Locate the cell with the specified text and output its [x, y] center coordinate. 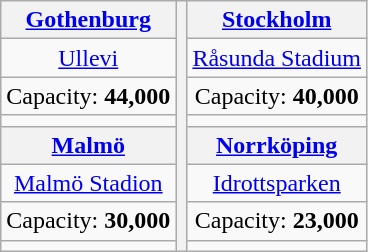
Capacity: 40,000 [277, 96]
Malmö Stadion [88, 183]
Stockholm [277, 20]
Malmö [88, 145]
Ullevi [88, 58]
Norrköping [277, 145]
Gothenburg [88, 20]
Idrottsparken [277, 183]
Råsunda Stadium [277, 58]
Capacity: 44,000 [88, 96]
Capacity: 23,000 [277, 221]
Capacity: 30,000 [88, 221]
